Return (x, y) of the center of cell containing provided text 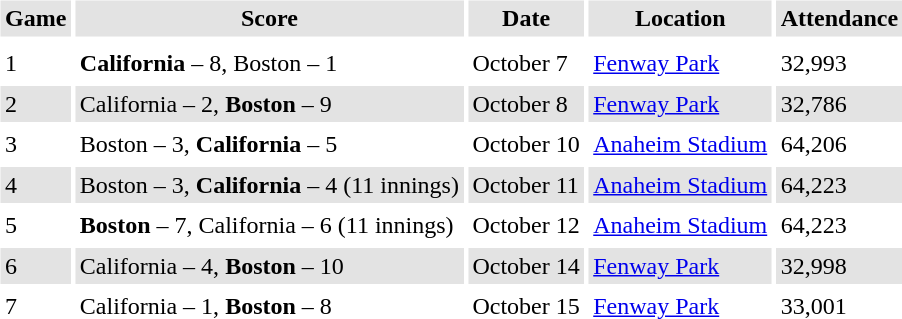
Game (35, 18)
Date (526, 18)
Boston – 3, California – 5 (269, 144)
October 8 (526, 104)
2 (35, 104)
32,786 (839, 104)
Boston – 3, California – 4 (11 innings) (269, 185)
4 (35, 185)
Location (680, 18)
32,998 (839, 266)
6 (35, 266)
California – 8, Boston – 1 (269, 64)
October 11 (526, 185)
October 10 (526, 144)
Attendance (839, 18)
5 (35, 226)
California – 2, Boston – 9 (269, 104)
64,206 (839, 144)
October 12 (526, 226)
Score (269, 18)
October 14 (526, 266)
Boston – 7, California – 6 (11 innings) (269, 226)
32,993 (839, 64)
3 (35, 144)
California – 4, Boston – 10 (269, 266)
1 (35, 64)
October 7 (526, 64)
